Return the (X, Y) coordinate for the center point of the cell that contains the specified text.  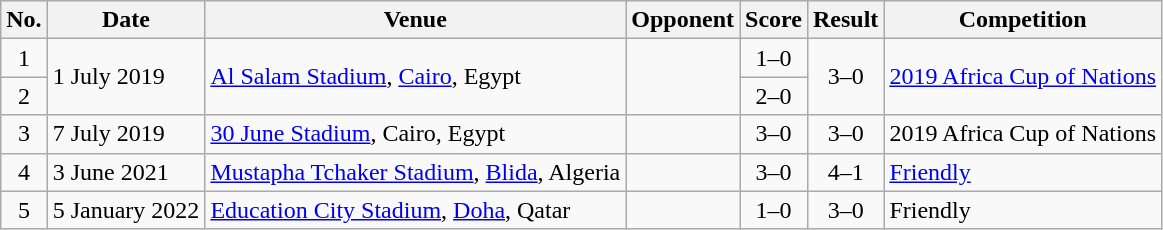
Competition (1023, 20)
Venue (416, 20)
2 (24, 96)
Mustapha Tchaker Stadium, Blida, Algeria (416, 172)
5 January 2022 (126, 210)
Education City Stadium, Doha, Qatar (416, 210)
Score (774, 20)
5 (24, 210)
No. (24, 20)
1 (24, 58)
4 (24, 172)
4–1 (845, 172)
3 June 2021 (126, 172)
Al Salam Stadium, Cairo, Egypt (416, 77)
3 (24, 134)
2–0 (774, 96)
7 July 2019 (126, 134)
1 July 2019 (126, 77)
Result (845, 20)
30 June Stadium, Cairo, Egypt (416, 134)
Date (126, 20)
Opponent (683, 20)
